Locate the cell with the specified text and output its [x, y] center coordinate. 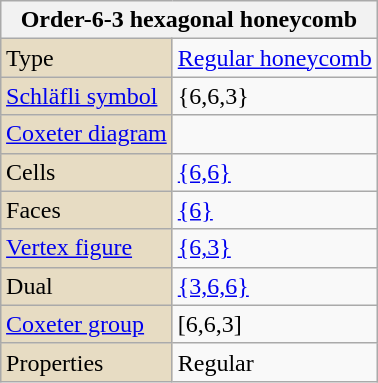
{6} [274, 210]
{6,6} [274, 172]
Vertex figure [87, 248]
Coxeter group [87, 324]
Cells [87, 172]
Regular [274, 362]
Dual [87, 286]
Schläfli symbol [87, 96]
Properties [87, 362]
{6,6,3} [274, 96]
Faces [87, 210]
[6,6,3] [274, 324]
Type [87, 58]
{3,6,6} [274, 286]
Order-6-3 hexagonal honeycomb [190, 20]
Coxeter diagram [87, 134]
Regular honeycomb [274, 58]
{6,3} [274, 248]
